For the text-containing cell, return its midpoint in (X, Y) coordinate format. 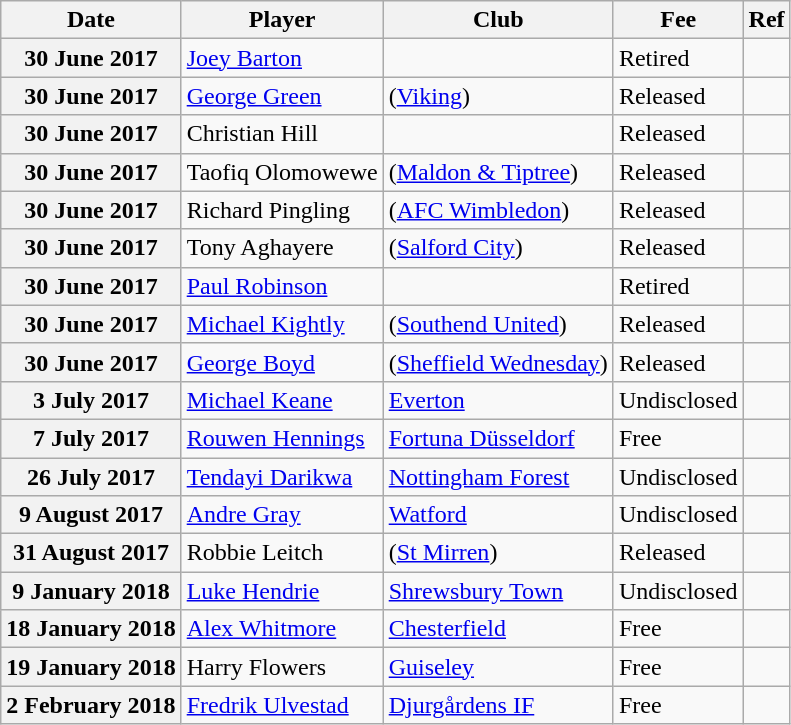
Tendayi Darikwa (282, 477)
(Southend United) (498, 324)
9 August 2017 (91, 515)
George Green (282, 96)
(Salford City) (498, 248)
Tony Aghayere (282, 248)
Player (282, 20)
(Sheffield Wednesday) (498, 362)
Taofiq Olomowewe (282, 172)
Luke Hendrie (282, 591)
(Viking) (498, 96)
Richard Pingling (282, 210)
Everton (498, 400)
Club (498, 20)
19 January 2018 (91, 667)
Christian Hill (282, 134)
2 February 2018 (91, 705)
Joey Barton (282, 58)
Ref (766, 20)
Chesterfield (498, 629)
Rouwen Hennings (282, 438)
(Maldon & Tiptree) (498, 172)
Date (91, 20)
Paul Robinson (282, 286)
Nottingham Forest (498, 477)
7 July 2017 (91, 438)
31 August 2017 (91, 553)
Michael Kightly (282, 324)
Shrewsbury Town (498, 591)
Andre Gray (282, 515)
(St Mirren) (498, 553)
Alex Whitmore (282, 629)
Michael Keane (282, 400)
Harry Flowers (282, 667)
9 January 2018 (91, 591)
18 January 2018 (91, 629)
Fee (678, 20)
(AFC Wimbledon) (498, 210)
Watford (498, 515)
3 July 2017 (91, 400)
Robbie Leitch (282, 553)
26 July 2017 (91, 477)
Djurgårdens IF (498, 705)
Fortuna Düsseldorf (498, 438)
George Boyd (282, 362)
Fredrik Ulvestad (282, 705)
Guiseley (498, 667)
